Locate the cell with the specified text and output its [x, y] center coordinate. 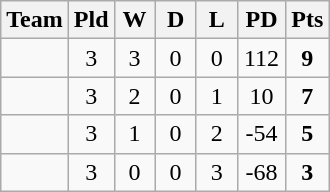
5 [308, 134]
-54 [262, 134]
Pld [91, 20]
10 [262, 96]
9 [308, 58]
W [134, 20]
D [176, 20]
-68 [262, 172]
Pts [308, 20]
Team [35, 20]
112 [262, 58]
L [216, 20]
7 [308, 96]
PD [262, 20]
